Detect which cell encompasses the target text, then output its [x, y] center coordinate. 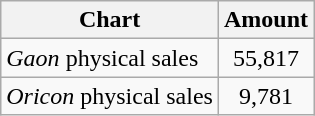
Chart [110, 20]
Gaon physical sales [110, 58]
55,817 [266, 58]
Amount [266, 20]
9,781 [266, 96]
Oricon physical sales [110, 96]
